Return the (x, y) coordinate for the center point of the cell that contains the specified text.  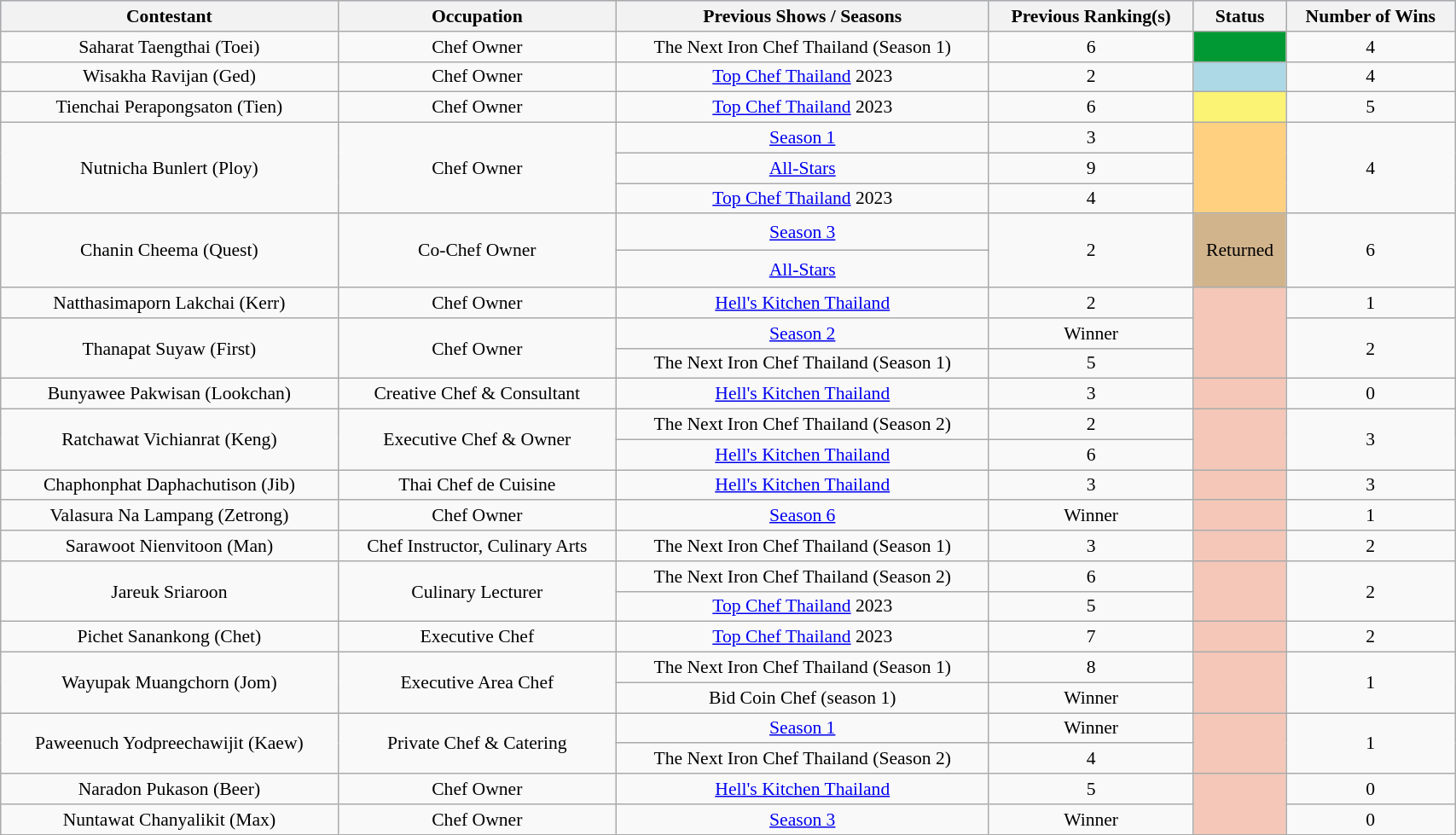
Chaphonphat Daphachutison (Jib) (169, 485)
Executive Chef & Owner (477, 440)
Occupation (477, 16)
8 (1091, 668)
Season 6 (803, 516)
Bid Coin Chef (season 1) (803, 698)
Natthasimaporn Lakchai (Kerr) (169, 303)
Sarawoot Nienvitoon (Man) (169, 546)
Nuntawat Chanyalikit (Max) (169, 820)
Saharat Taengthai (Toei) (169, 47)
Naradon Pukason (Beer) (169, 789)
Chef Instructor, Culinary Arts (477, 546)
Previous Ranking(s) (1091, 16)
Executive Chef (477, 637)
Tienchai Perapongsaton (Tien) (169, 107)
Previous Shows / Seasons (803, 16)
Paweenuch Yodpreechawijit (Kaew) (169, 744)
Season 2 (803, 333)
Creative Chef & Consultant (477, 394)
Culinary Lecturer (477, 592)
Number of Wins (1371, 16)
Thanapat Suyaw (First) (169, 348)
Chanin Cheema (Quest) (169, 251)
Status (1240, 16)
Contestant (169, 16)
Pichet Sanankong (Chet) (169, 637)
9 (1091, 168)
Returned (1240, 251)
Co-Chef Owner (477, 251)
Private Chef & Catering (477, 744)
Jareuk Sriaroon (169, 592)
Ratchawat Vichianrat (Keng) (169, 440)
Wayupak Muangchorn (Jom) (169, 682)
Executive Area Chef (477, 682)
Wisakha Ravijan (Ged) (169, 77)
Valasura Na Lampang (Zetrong) (169, 516)
Bunyawee Pakwisan (Lookchan) (169, 394)
Nutnicha Bunlert (Ploy) (169, 169)
Thai Chef de Cuisine (477, 485)
7 (1091, 637)
